Return (X, Y) of the center of cell containing provided text 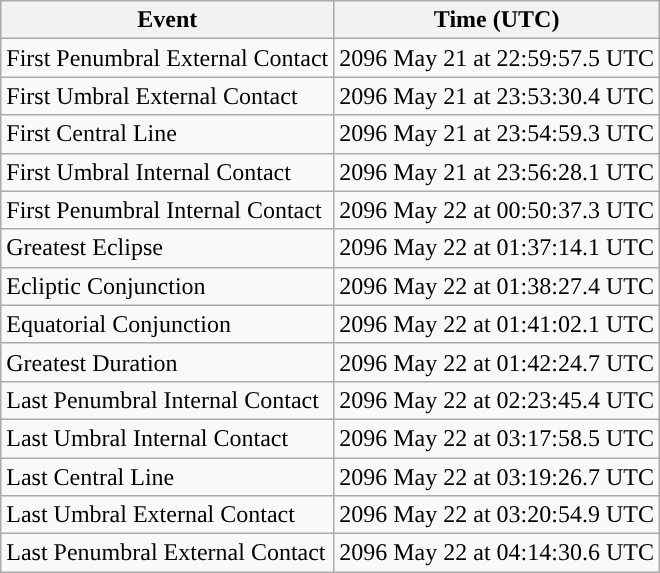
First Umbral Internal Contact (168, 172)
2096 May 22 at 01:37:14.1 UTC (497, 248)
2096 May 22 at 04:14:30.6 UTC (497, 553)
2096 May 21 at 23:54:59.3 UTC (497, 134)
2096 May 22 at 01:38:27.4 UTC (497, 286)
Last Penumbral Internal Contact (168, 400)
2096 May 22 at 03:17:58.5 UTC (497, 438)
2096 May 22 at 02:23:45.4 UTC (497, 400)
Greatest Eclipse (168, 248)
Last Umbral External Contact (168, 515)
Greatest Duration (168, 362)
2096 May 22 at 01:42:24.7 UTC (497, 362)
2096 May 22 at 00:50:37.3 UTC (497, 210)
Event (168, 20)
2096 May 22 at 01:41:02.1 UTC (497, 324)
First Penumbral Internal Contact (168, 210)
First Umbral External Contact (168, 96)
First Penumbral External Contact (168, 58)
Ecliptic Conjunction (168, 286)
2096 May 21 at 23:53:30.4 UTC (497, 96)
Last Umbral Internal Contact (168, 438)
2096 May 22 at 03:20:54.9 UTC (497, 515)
Time (UTC) (497, 20)
First Central Line (168, 134)
2096 May 22 at 03:19:26.7 UTC (497, 477)
Equatorial Conjunction (168, 324)
2096 May 21 at 22:59:57.5 UTC (497, 58)
Last Penumbral External Contact (168, 553)
Last Central Line (168, 477)
2096 May 21 at 23:56:28.1 UTC (497, 172)
